Identify which cell holds the provided text, then report its (X, Y) central coordinate. 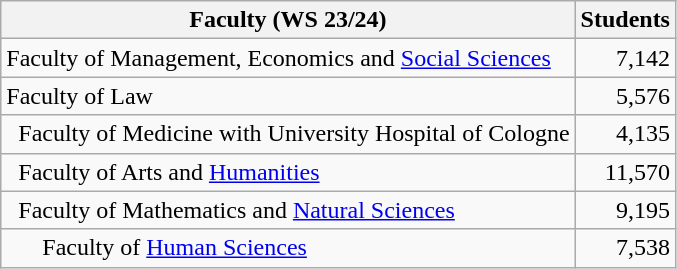
Faculty of Human Sciences (288, 248)
Faculty of Medicine with University Hospital of Cologne (288, 134)
4,135 (625, 134)
7,142 (625, 58)
Faculty (WS 23/24) (288, 20)
Faculty of Management, Economics and Social Sciences (288, 58)
Faculty of Arts and Humanities (288, 172)
11,570 (625, 172)
Students (625, 20)
7,538 (625, 248)
Faculty of Mathematics and Natural Sciences (288, 210)
Faculty of Law (288, 96)
9,195 (625, 210)
5,576 (625, 96)
